For the text-containing cell, return its midpoint in [X, Y] coordinate format. 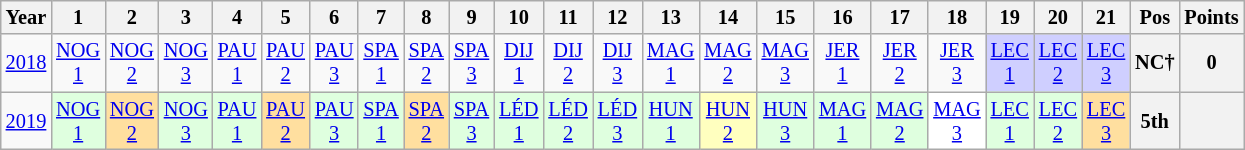
4 [238, 17]
16 [842, 17]
Points [1211, 17]
Year [26, 17]
2019 [26, 121]
DIJ1 [518, 63]
18 [956, 17]
19 [1010, 17]
11 [568, 17]
14 [728, 17]
DIJ3 [618, 63]
2018 [26, 63]
HUN3 [786, 121]
HUN1 [670, 121]
Pos [1154, 17]
13 [670, 17]
HUN2 [728, 121]
JER3 [956, 63]
5 [286, 17]
17 [900, 17]
DIJ2 [568, 63]
21 [1106, 17]
10 [518, 17]
3 [186, 17]
1 [78, 17]
8 [426, 17]
LÉD3 [618, 121]
JER2 [900, 63]
12 [618, 17]
5th [1154, 121]
LÉD2 [568, 121]
JER1 [842, 63]
15 [786, 17]
9 [472, 17]
LÉD1 [518, 121]
7 [380, 17]
2 [132, 17]
0 [1211, 63]
6 [334, 17]
NC† [1154, 63]
20 [1058, 17]
